Detect which cell encompasses the target text, then output its [X, Y] center coordinate. 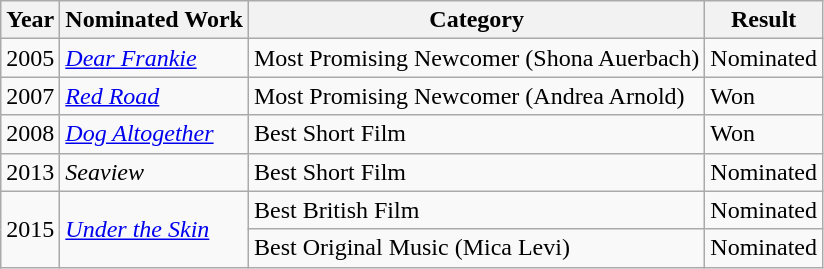
2008 [30, 134]
Best British Film [476, 210]
Most Promising Newcomer (Shona Auerbach) [476, 58]
2007 [30, 96]
Category [476, 20]
Nominated Work [154, 20]
Red Road [154, 96]
2005 [30, 58]
Under the Skin [154, 229]
2013 [30, 172]
Result [764, 20]
Dog Altogether [154, 134]
Dear Frankie [154, 58]
Best Original Music (Mica Levi) [476, 248]
Year [30, 20]
Seaview [154, 172]
Most Promising Newcomer (Andrea Arnold) [476, 96]
2015 [30, 229]
